Return the (x, y) coordinate for the center point of the cell that contains the specified text.  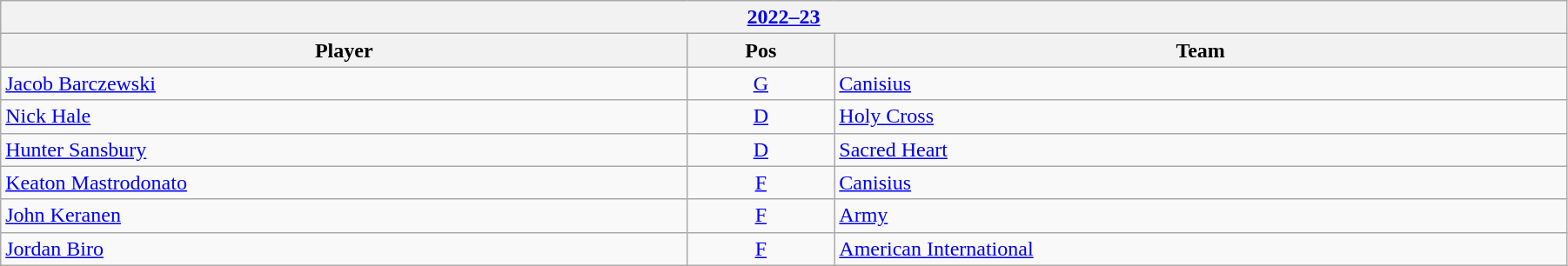
Pos (761, 50)
Team (1201, 50)
Sacred Heart (1201, 150)
Player (345, 50)
American International (1201, 249)
Nick Hale (345, 116)
G (761, 83)
Holy Cross (1201, 116)
2022–23 (784, 17)
Jordan Biro (345, 249)
John Keranen (345, 216)
Keaton Mastrodonato (345, 183)
Jacob Barczewski (345, 83)
Hunter Sansbury (345, 150)
Army (1201, 216)
